Return (X, Y) of the center of cell containing provided text 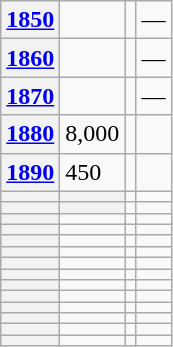
8,000 (92, 134)
1880 (30, 134)
1870 (30, 96)
1860 (30, 58)
1850 (30, 20)
1890 (30, 172)
450 (92, 172)
